Search for the cell housing the specified text and yield its (x, y) center coordinate. 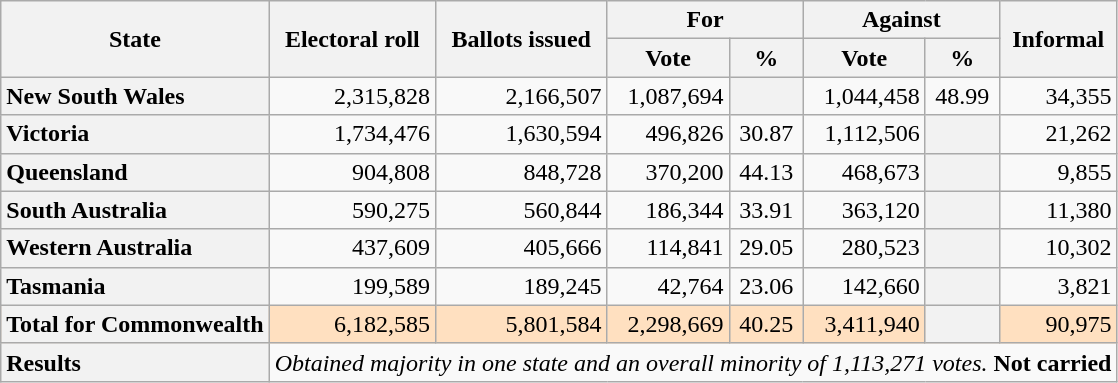
199,589 (352, 286)
2,298,669 (668, 324)
1,630,594 (521, 134)
State (135, 39)
6,182,585 (352, 324)
437,609 (352, 248)
Results (135, 362)
1,087,694 (668, 96)
142,660 (864, 286)
189,245 (521, 286)
34,355 (1058, 96)
Total for Commonwealth (135, 324)
904,808 (352, 172)
30.87 (766, 134)
Against (901, 20)
48.99 (962, 96)
10,302 (1058, 248)
Tasmania (135, 286)
405,666 (521, 248)
New South Wales (135, 96)
90,975 (1058, 324)
2,315,828 (352, 96)
560,844 (521, 210)
1,044,458 (864, 96)
496,826 (668, 134)
5,801,584 (521, 324)
3,821 (1058, 286)
Queensland (135, 172)
Informal (1058, 39)
For (705, 20)
Electoral roll (352, 39)
363,120 (864, 210)
2,166,507 (521, 96)
280,523 (864, 248)
South Australia (135, 210)
23.06 (766, 286)
1,112,506 (864, 134)
1,734,476 (352, 134)
590,275 (352, 210)
11,380 (1058, 210)
42,764 (668, 286)
33.91 (766, 210)
Obtained majority in one state and an overall minority of 1,113,271 votes. Not carried (693, 362)
3,411,940 (864, 324)
848,728 (521, 172)
Western Australia (135, 248)
Victoria (135, 134)
9,855 (1058, 172)
44.13 (766, 172)
Ballots issued (521, 39)
468,673 (864, 172)
370,200 (668, 172)
114,841 (668, 248)
40.25 (766, 324)
29.05 (766, 248)
186,344 (668, 210)
21,262 (1058, 134)
